Find where the given text appears and provide that cell's center as (X, Y) coordinate. 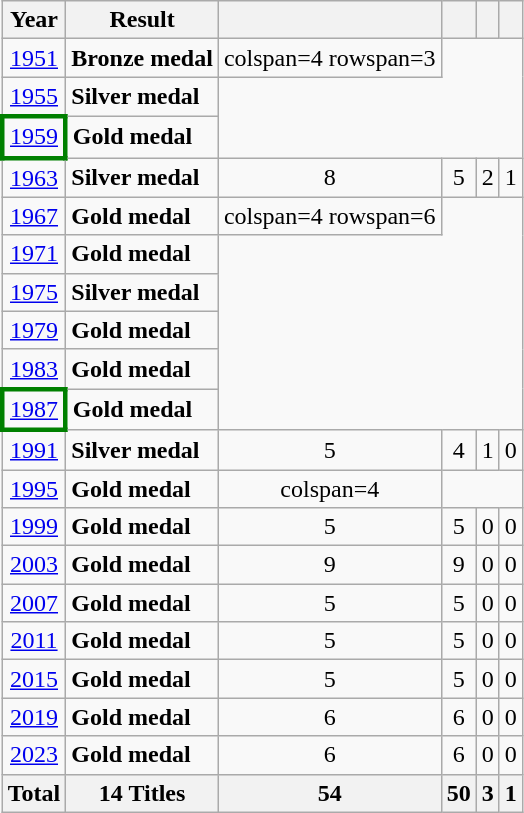
1967 (34, 216)
1975 (34, 292)
1999 (34, 527)
Year (34, 20)
1963 (34, 178)
1971 (34, 254)
2011 (34, 641)
14 Titles (142, 793)
2007 (34, 603)
1959 (34, 136)
2015 (34, 679)
Bronze medal (142, 58)
8 (330, 178)
2003 (34, 565)
1987 (34, 410)
1979 (34, 330)
2019 (34, 717)
colspan=4 rowspan=6 (330, 216)
4 (458, 450)
1983 (34, 369)
2023 (34, 755)
1951 (34, 58)
colspan=4 rowspan=3 (330, 58)
1995 (34, 489)
1955 (34, 97)
Result (142, 20)
1991 (34, 450)
2 (488, 178)
colspan=4 (330, 489)
50 (458, 793)
54 (330, 793)
3 (488, 793)
Total (34, 793)
